Return [x, y] of the center of cell containing provided text 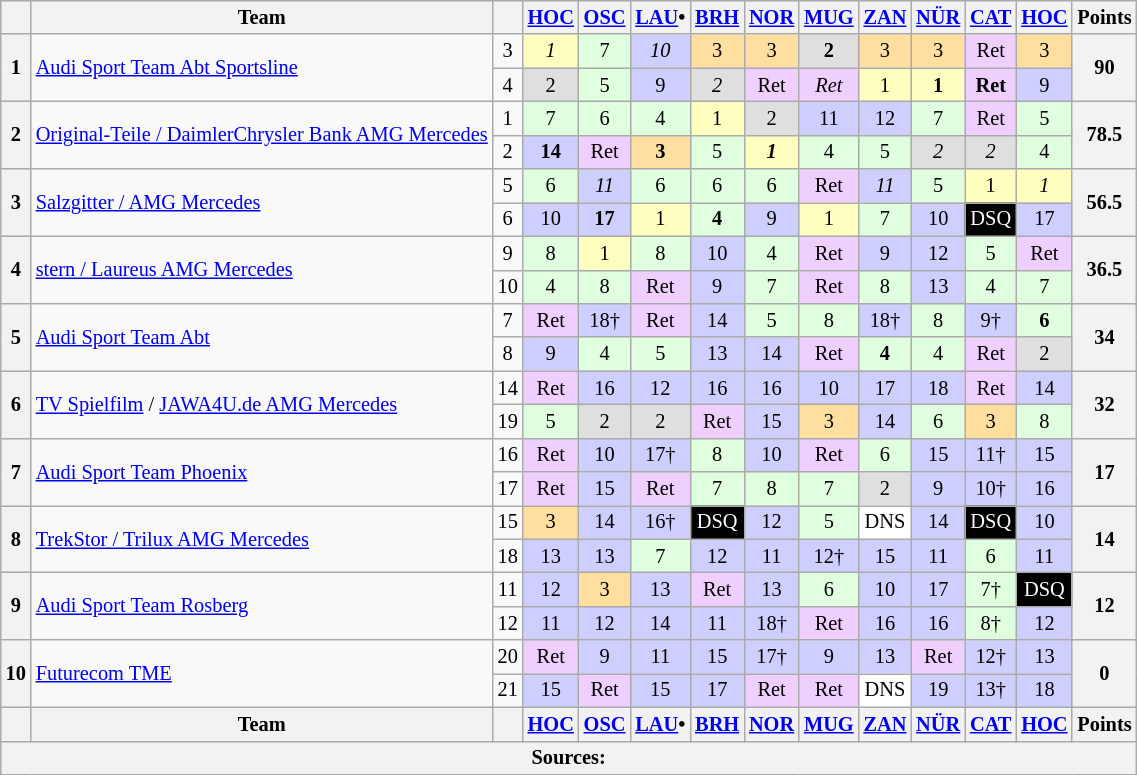
Audi Sport Team Rosberg [262, 606]
8† [990, 623]
Audi Sport Team Abt [262, 336]
13† [990, 690]
Audi Sport Team Phoenix [262, 472]
10† [990, 489]
21 [508, 690]
36.5 [1104, 270]
TrekStor / Trilux AMG Mercedes [262, 538]
7† [990, 589]
TV Spielfilm / JAWA4U.de AMG Mercedes [262, 404]
56.5 [1104, 202]
11† [990, 455]
Salzgitter / AMG Mercedes [262, 202]
16† [660, 522]
Sources: [569, 758]
90 [1104, 68]
stern / Laureus AMG Mercedes [262, 270]
20 [508, 657]
78.5 [1104, 134]
9† [990, 320]
Audi Sport Team Abt Sportsline [262, 68]
Futurecom TME [262, 674]
32 [1104, 404]
Original-Teile / DaimlerChrysler Bank AMG Mercedes [262, 134]
34 [1104, 336]
0 [1104, 674]
